Scan for the cell matching the given text and deliver its (X, Y) coordinate at center. 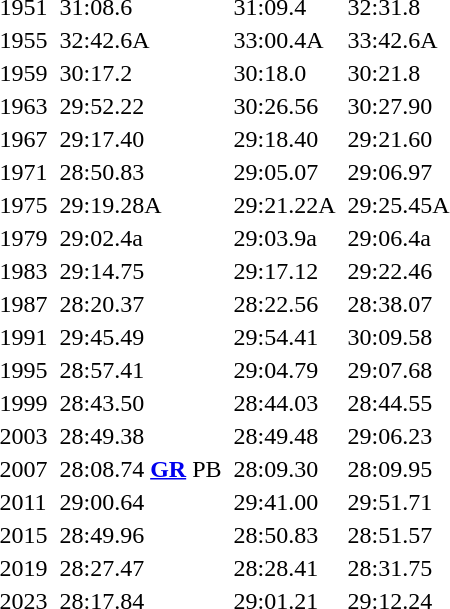
30:17.2 (140, 73)
29:03.9a (284, 238)
29:14.75 (140, 271)
29:17.40 (140, 139)
29:52.22 (140, 106)
28:08.74 GR PB (140, 469)
29:21.22A (284, 205)
29:45.49 (140, 337)
29:04.79 (284, 370)
32:42.6A (140, 40)
28:28.41 (284, 568)
29:02.4a (140, 238)
28:27.47 (140, 568)
29:19.28A (140, 205)
28:20.37 (140, 304)
28:49.96 (140, 535)
29:00.64 (140, 502)
29:41.00 (284, 502)
28:09.30 (284, 469)
29:05.07 (284, 172)
28:22.56 (284, 304)
28:49.38 (140, 436)
29:54.41 (284, 337)
30:26.56 (284, 106)
28:44.03 (284, 403)
30:18.0 (284, 73)
28:43.50 (140, 403)
29:17.12 (284, 271)
28:57.41 (140, 370)
28:49.48 (284, 436)
33:00.4A (284, 40)
29:18.40 (284, 139)
